For the text-containing cell, return its midpoint in (X, Y) coordinate format. 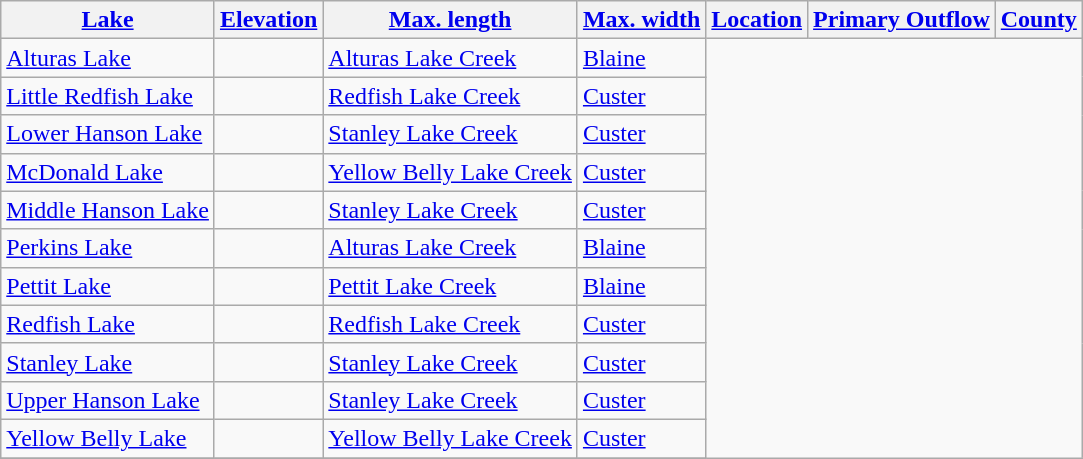
Lake (108, 20)
Elevation (268, 20)
Max. width (641, 20)
Pettit Lake Creek (450, 286)
Yellow Belly Lake (108, 438)
Stanley Lake (108, 362)
Perkins Lake (108, 248)
County (1038, 20)
Alturas Lake (108, 58)
Redfish Lake (108, 324)
Little Redfish Lake (108, 96)
McDonald Lake (108, 172)
Upper Hanson Lake (108, 400)
Max. length (450, 20)
Location (757, 20)
Pettit Lake (108, 286)
Primary Outflow (902, 20)
Lower Hanson Lake (108, 134)
Middle Hanson Lake (108, 210)
